Determine the [x, y] coordinate at the center of the cell enclosing the given text.  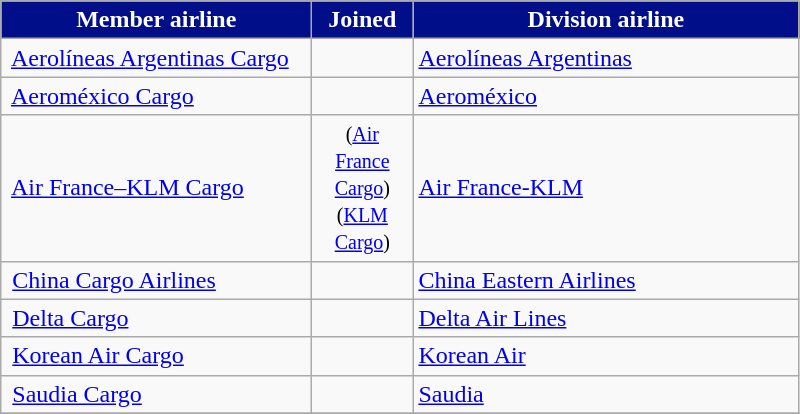
Delta Cargo [156, 318]
China Cargo Airlines [156, 280]
Aeroméxico Cargo [156, 96]
Aerolíneas Argentinas Cargo [156, 58]
(Air France Cargo) (KLM Cargo) [362, 188]
Saudia Cargo [156, 394]
Korean Air Cargo [156, 356]
Aerolíneas Argentinas [606, 58]
Saudia [606, 394]
Korean Air [606, 356]
Delta Air Lines [606, 318]
Air France-KLM [606, 188]
Member airline [156, 20]
Aeroméxico [606, 96]
Air France–KLM Cargo [156, 188]
Division airline [606, 20]
Joined [362, 20]
China Eastern Airlines [606, 280]
